Output the [X, Y] coordinate of the center of the cell containing the given text.  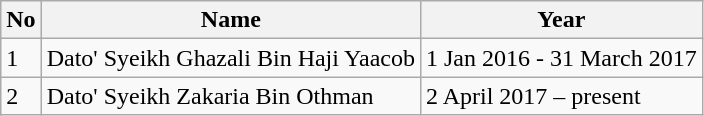
1 [21, 58]
Year [561, 20]
2 April 2017 – present [561, 96]
No [21, 20]
2 [21, 96]
Dato' Syeikh Ghazali Bin Haji Yaacob [230, 58]
1 Jan 2016 - 31 March 2017 [561, 58]
Dato' Syeikh Zakaria Bin Othman [230, 96]
Name [230, 20]
